Pinpoint the cell where the given text exists, returning its (x, y) midpoint coordinate. 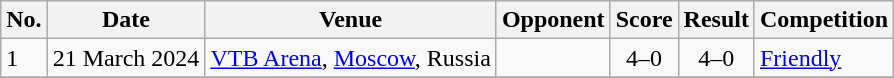
Score (644, 20)
1 (24, 58)
No. (24, 20)
Date (126, 20)
Venue (350, 20)
Opponent (553, 20)
21 March 2024 (126, 58)
VTB Arena, Moscow, Russia (350, 58)
Competition (824, 20)
Result (716, 20)
Friendly (824, 58)
